Scan for the cell matching the given text and deliver its (X, Y) coordinate at center. 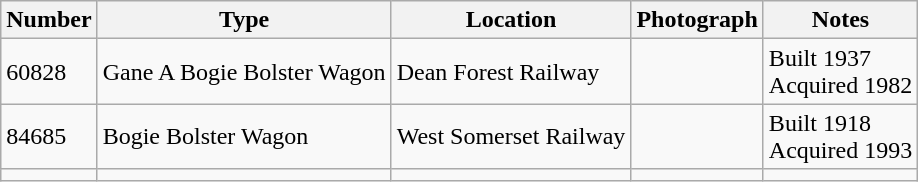
Built 1937Acquired 1982 (840, 72)
60828 (49, 72)
Photograph (697, 20)
Bogie Bolster Wagon (244, 136)
Built 1918Acquired 1993 (840, 136)
Notes (840, 20)
Number (49, 20)
Location (511, 20)
Dean Forest Railway (511, 72)
84685 (49, 136)
West Somerset Railway (511, 136)
Gane A Bogie Bolster Wagon (244, 72)
Type (244, 20)
